Identify which cell holds the provided text, then report its (x, y) central coordinate. 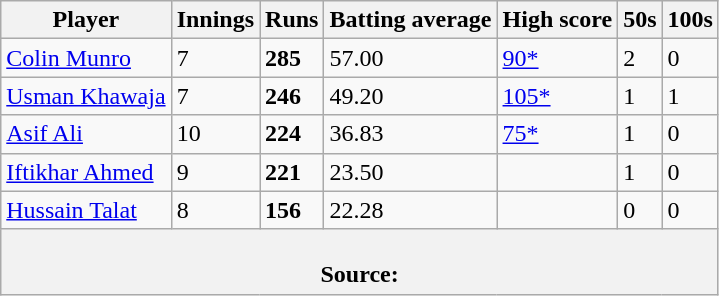
49.20 (410, 96)
221 (292, 172)
23.50 (410, 172)
Colin Munro (86, 58)
75* (558, 134)
156 (292, 210)
224 (292, 134)
90* (558, 58)
Batting average (410, 20)
57.00 (410, 58)
285 (292, 58)
Player (86, 20)
36.83 (410, 134)
8 (215, 210)
246 (292, 96)
Usman Khawaja (86, 96)
22.28 (410, 210)
Hussain Talat (86, 210)
2 (640, 58)
High score (558, 20)
Iftikhar Ahmed (86, 172)
Innings (215, 20)
Asif Ali (86, 134)
9 (215, 172)
100s (690, 20)
105* (558, 96)
10 (215, 134)
Runs (292, 20)
50s (640, 20)
Source: (360, 262)
